Pinpoint the cell where the given text exists, returning its (x, y) midpoint coordinate. 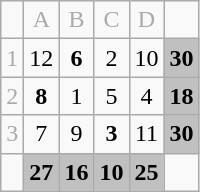
8 (42, 96)
9 (76, 134)
16 (76, 172)
A (42, 20)
6 (76, 58)
11 (146, 134)
27 (42, 172)
12 (42, 58)
B (76, 20)
D (146, 20)
25 (146, 172)
18 (182, 96)
7 (42, 134)
4 (146, 96)
5 (112, 96)
C (112, 20)
